Find where the given text appears and provide that cell's center as (X, Y) coordinate. 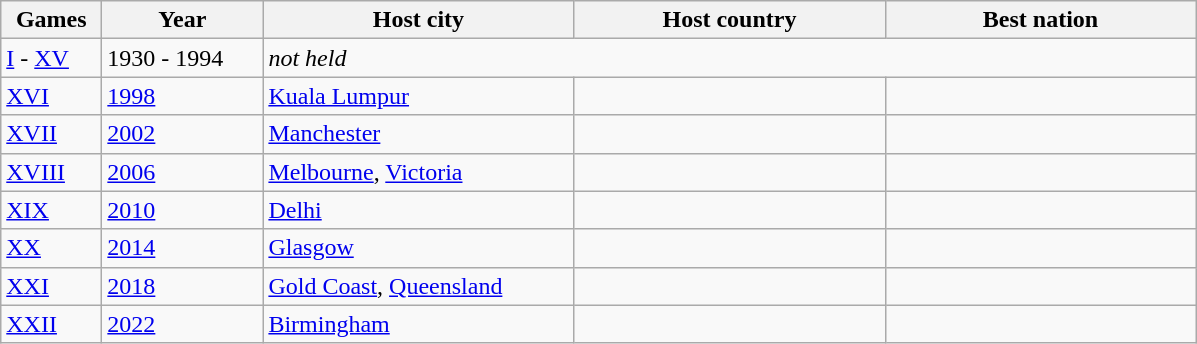
2002 (182, 134)
Year (182, 20)
2014 (182, 248)
Manchester (418, 134)
XIX (52, 210)
1998 (182, 96)
Glasgow (418, 248)
Games (52, 20)
XVII (52, 134)
Best nation (1040, 20)
2010 (182, 210)
2018 (182, 286)
2022 (182, 324)
Gold Coast, Queensland (418, 286)
2006 (182, 172)
Host country (730, 20)
XXI (52, 286)
Kuala Lumpur (418, 96)
not held (730, 58)
1930 - 1994 (182, 58)
I - XV (52, 58)
XVI (52, 96)
XX (52, 248)
XXII (52, 324)
Birmingham (418, 324)
Melbourne, Victoria (418, 172)
Delhi (418, 210)
XVIII (52, 172)
Host city (418, 20)
